Provide the [X, Y] coordinate of the cell's center where the given text is located.  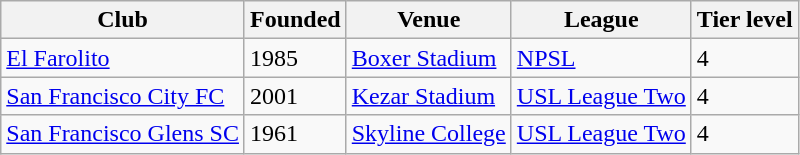
Skyline College [428, 134]
Founded [295, 20]
1985 [295, 58]
Club [123, 20]
Kezar Stadium [428, 96]
1961 [295, 134]
El Farolito [123, 58]
San Francisco Glens SC [123, 134]
San Francisco City FC [123, 96]
Venue [428, 20]
League [601, 20]
Boxer Stadium [428, 58]
2001 [295, 96]
NPSL [601, 58]
Tier level [744, 20]
